Find where the given text appears and provide that cell's center as [X, Y] coordinate. 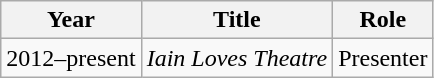
Year [71, 20]
Title [236, 20]
Iain Loves Theatre [236, 58]
Presenter [383, 58]
Role [383, 20]
2012–present [71, 58]
